For the text-containing cell, return its midpoint in [X, Y] coordinate format. 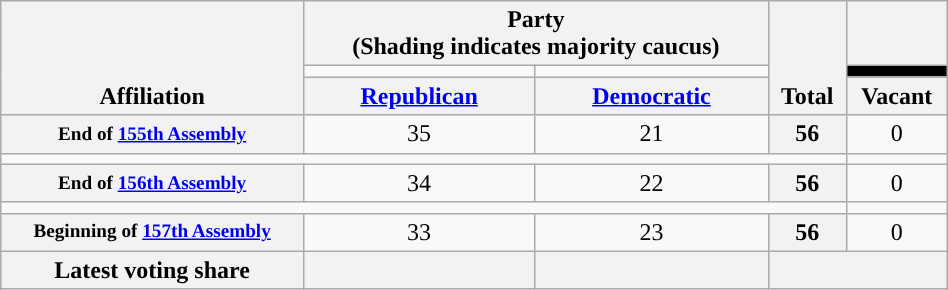
Vacant [896, 96]
Total [807, 58]
33 [418, 232]
Party (Shading indicates majority caucus) [536, 34]
Beginning of 157th Assembly [152, 232]
Democratic [652, 96]
End of 156th Assembly [152, 183]
34 [418, 183]
35 [418, 134]
21 [652, 134]
Affiliation [152, 58]
End of 155th Assembly [152, 134]
22 [652, 183]
Republican [418, 96]
23 [652, 232]
Latest voting share [152, 270]
